Identify which cell holds the provided text, then report its (x, y) central coordinate. 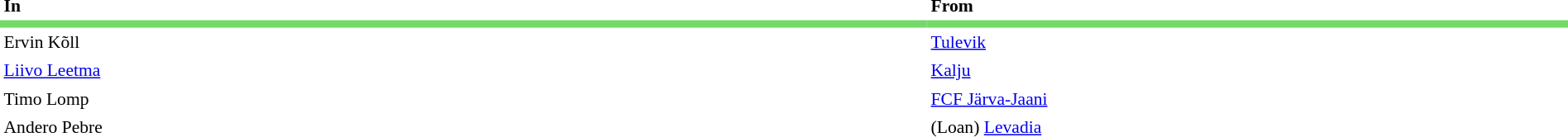
Tulevik (1236, 42)
Ervin Kõll (463, 42)
Kalju (1236, 70)
Timo Lomp (463, 98)
FCF Järva-Jaani (1236, 98)
Liivo Leetma (463, 70)
